From the cell containing the given text, extract its center point as [x, y] coordinate. 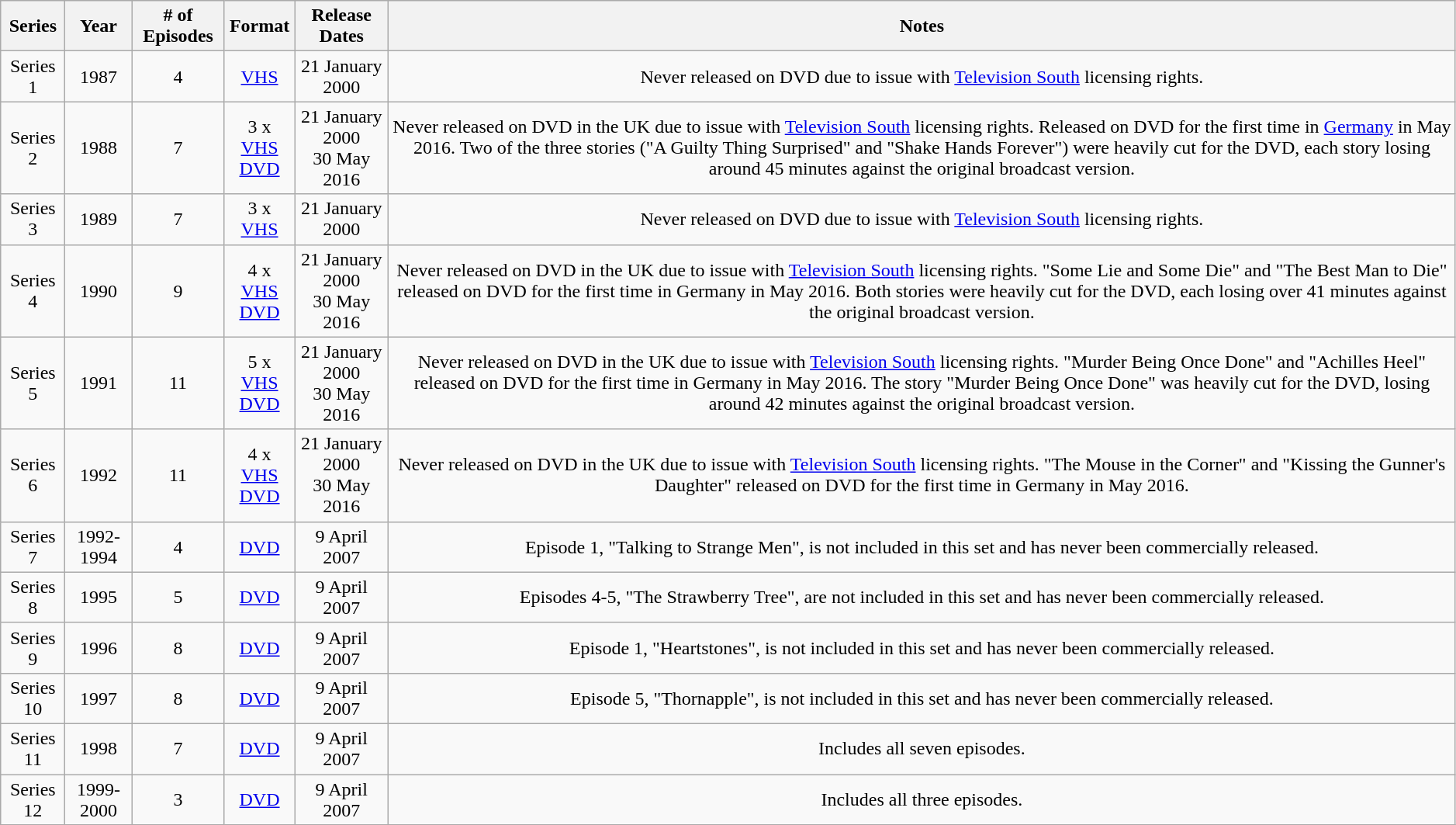
Year [99, 26]
Series 12 [33, 799]
1997 [99, 698]
Episode 1, "Heartstones", is not included in this set and has never been commercially released. [922, 647]
Episode 1, "Talking to Strange Men", is not included in this set and has never been commercially released. [922, 546]
1998 [99, 748]
1995 [99, 598]
Series 8 [33, 598]
1988 [99, 147]
Series 11 [33, 748]
Includes all three episodes. [922, 799]
1991 [99, 383]
1990 [99, 290]
Series 2 [33, 147]
Series 5 [33, 383]
1996 [99, 647]
Notes [922, 26]
3 x VHSDVD [259, 147]
1999-2000 [99, 799]
3 [178, 799]
5 x VHSDVD [259, 383]
Series 7 [33, 546]
Episode 5, "Thornapple", is not included in this set and has never been commercially released. [922, 698]
Series 1 [33, 76]
3 x VHS [259, 219]
Series [33, 26]
Series 6 [33, 475]
Series 9 [33, 647]
Episodes 4-5, "The Strawberry Tree", are not included in this set and has never been commercially released. [922, 598]
1992 [99, 475]
9 [178, 290]
Series 10 [33, 698]
1987 [99, 76]
VHS [259, 76]
Series 4 [33, 290]
Series 3 [33, 219]
Format [259, 26]
1992-1994 [99, 546]
Includes all seven episodes. [922, 748]
5 [178, 598]
1989 [99, 219]
# of Episodes [178, 26]
Release Dates [341, 26]
